Find where the given text appears and provide that cell's center as [x, y] coordinate. 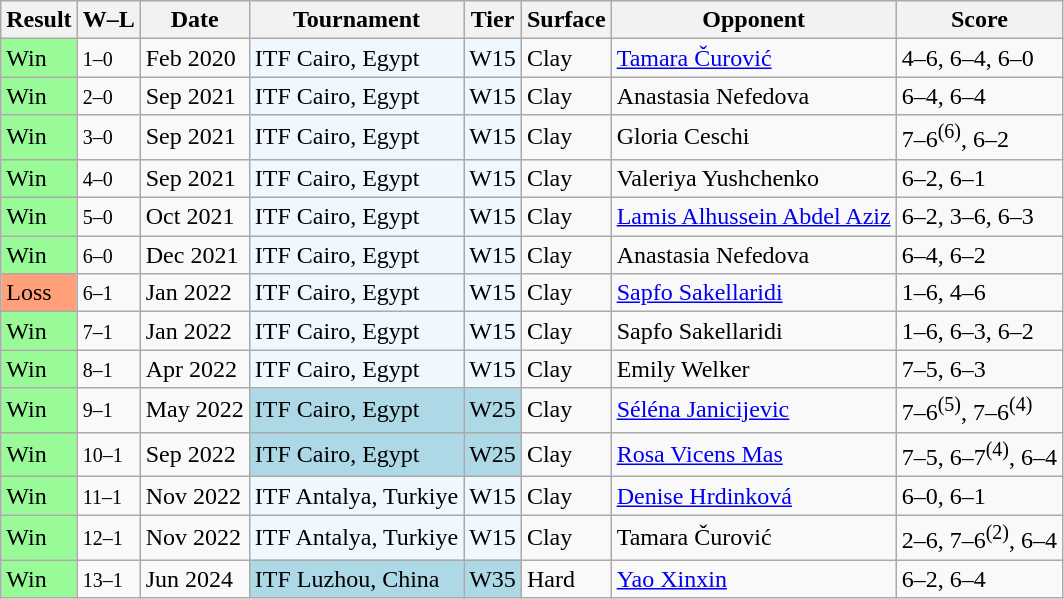
6–0, 6–1 [979, 496]
6–2, 6–4 [979, 579]
12–1 [108, 538]
Sep 2022 [194, 454]
Rosa Vicens Mas [754, 454]
11–1 [108, 496]
Date [194, 20]
10–1 [108, 454]
4–0 [108, 178]
9–1 [108, 410]
Séléna Janicijevic [754, 410]
7–5, 6–3 [979, 369]
ITF Luzhou, China [356, 579]
Hard [566, 579]
6–2, 3–6, 6–3 [979, 217]
Valeriya Yushchenko [754, 178]
1–6, 6–3, 6–2 [979, 331]
1–0 [108, 58]
2–0 [108, 96]
6–0 [108, 255]
Surface [566, 20]
5–0 [108, 217]
W–L [108, 20]
Denise Hrdinková [754, 496]
4–6, 6–4, 6–0 [979, 58]
3–0 [108, 138]
6–2, 6–1 [979, 178]
Gloria Ceschi [754, 138]
Tournament [356, 20]
6–1 [108, 293]
Lamis Alhussein Abdel Aziz [754, 217]
Oct 2021 [194, 217]
7–6(5), 7–6(4) [979, 410]
Feb 2020 [194, 58]
Opponent [754, 20]
Score [979, 20]
13–1 [108, 579]
2–6, 7–6(2), 6–4 [979, 538]
7–1 [108, 331]
7–5, 6–7(4), 6–4 [979, 454]
8–1 [108, 369]
Yao Xinxin [754, 579]
Dec 2021 [194, 255]
Loss [39, 293]
W35 [493, 579]
Result [39, 20]
Tier [493, 20]
1–6, 4–6 [979, 293]
Emily Welker [754, 369]
May 2022 [194, 410]
6–4, 6–2 [979, 255]
Apr 2022 [194, 369]
6–4, 6–4 [979, 96]
7–6(6), 6–2 [979, 138]
Jun 2024 [194, 579]
